For the text-containing cell, return its midpoint in (x, y) coordinate format. 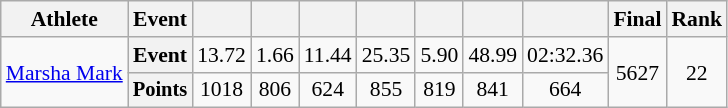
11.44 (328, 55)
48.99 (492, 55)
Final (637, 19)
624 (328, 90)
1.66 (275, 55)
819 (439, 90)
5627 (637, 72)
841 (492, 90)
5.90 (439, 55)
Athlete (64, 19)
Points (160, 90)
13.72 (222, 55)
Marsha Mark (64, 72)
22 (696, 72)
664 (565, 90)
1018 (222, 90)
Rank (696, 19)
25.35 (386, 55)
855 (386, 90)
806 (275, 90)
02:32.36 (565, 55)
